Locate the cell with the specified text and output its [x, y] center coordinate. 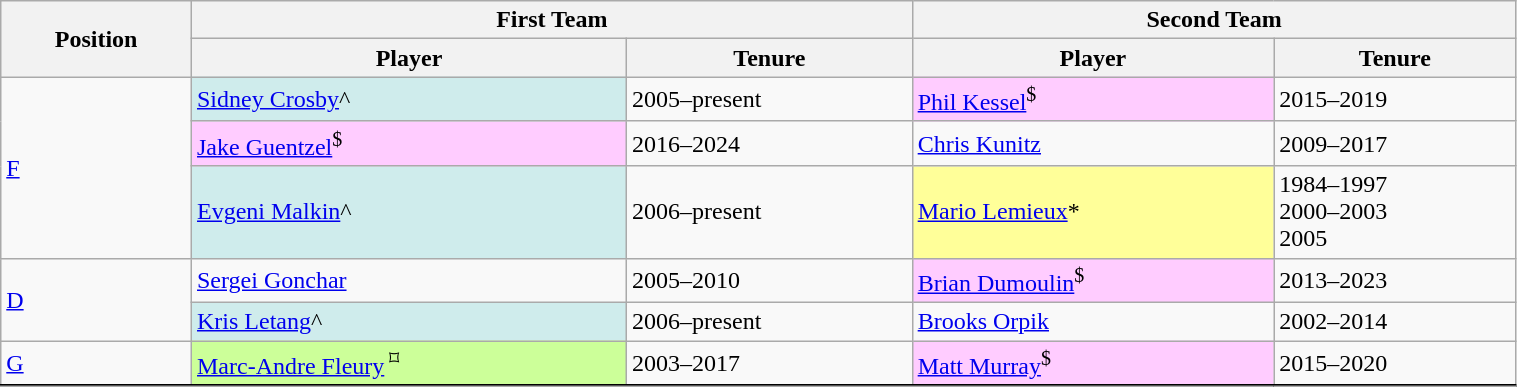
Second Team [1214, 20]
2016–2024 [770, 144]
First Team [552, 20]
Mario Lemieux* [1093, 212]
Brooks Orpik [1093, 322]
2005–present [770, 100]
Kris Letang^ [408, 322]
Matt Murray$ [1093, 364]
Phil Kessel$ [1093, 100]
2015–2020 [1395, 364]
2013–2023 [1395, 280]
2005–2010 [770, 280]
Position [96, 39]
1984–19972000–20032005 [1395, 212]
2015–2019 [1395, 100]
Evgeni Malkin^ [408, 212]
2009–2017 [1395, 144]
F [96, 168]
G [96, 364]
D [96, 300]
2003–2017 [770, 364]
Sidney Crosby^ [408, 100]
Marc-Andre Fleury ⌑ [408, 364]
2002–2014 [1395, 322]
Chris Kunitz [1093, 144]
Sergei Gonchar [408, 280]
Jake Guentzel$ [408, 144]
Brian Dumoulin$ [1093, 280]
